Return the (x, y) coordinate for the center point of the cell that contains the specified text.  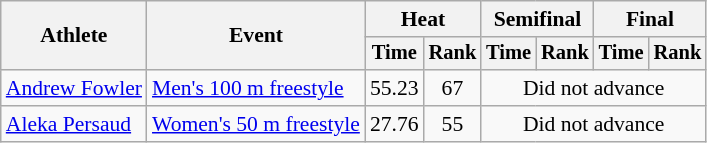
Aleka Persaud (74, 124)
Men's 100 m freestyle (256, 88)
Final (650, 19)
55 (453, 124)
Event (256, 36)
Athlete (74, 36)
Semifinal (537, 19)
Heat (423, 19)
67 (453, 88)
Women's 50 m freestyle (256, 124)
27.76 (394, 124)
Andrew Fowler (74, 88)
55.23 (394, 88)
